For the text-containing cell, return its midpoint in [X, Y] coordinate format. 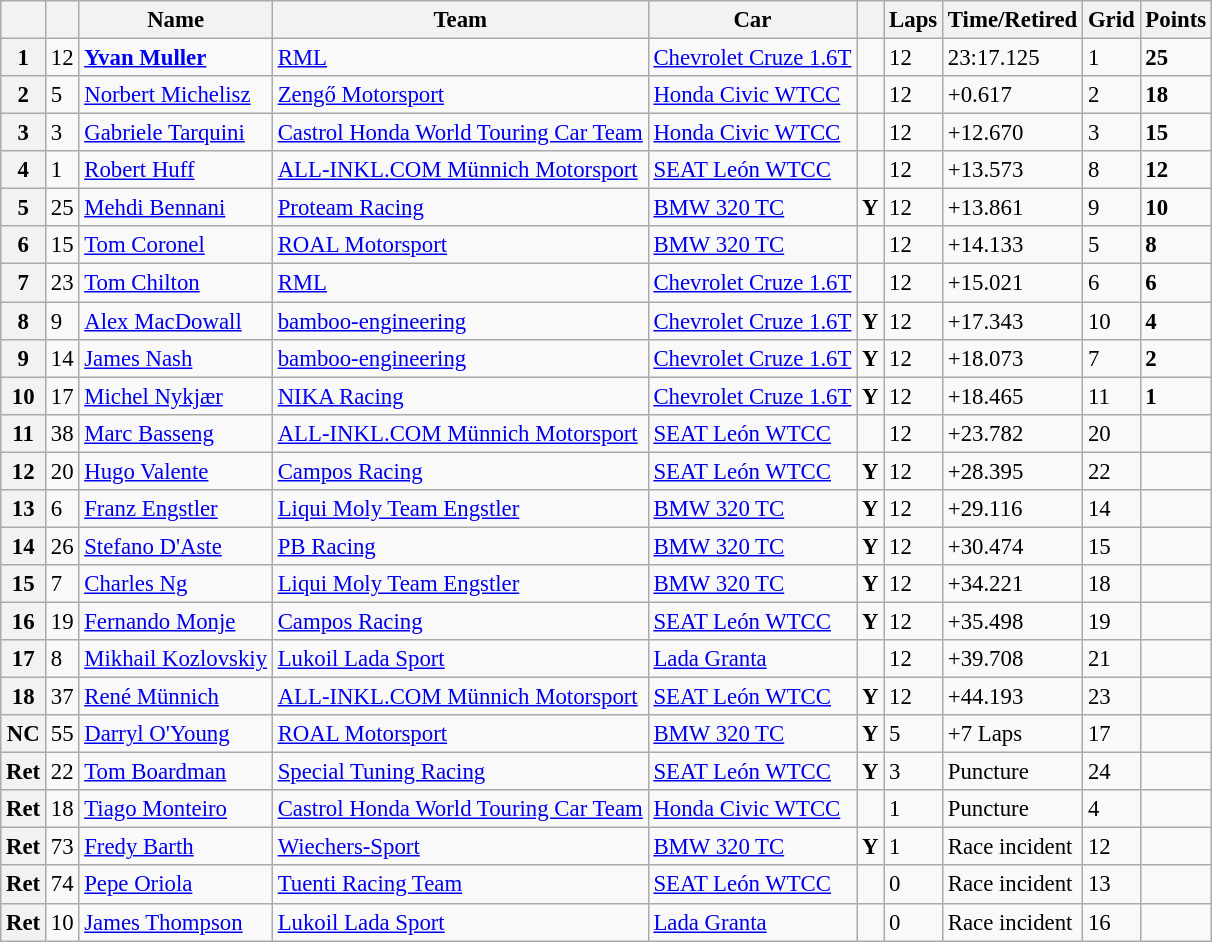
55 [62, 734]
NC [24, 734]
Time/Retired [1012, 20]
James Thompson [176, 922]
Darryl O'Young [176, 734]
Proteam Racing [460, 208]
Norbert Michelisz [176, 95]
Tiago Monteiro [176, 809]
+15.021 [1012, 283]
37 [62, 697]
PB Racing [460, 546]
+30.474 [1012, 546]
Tom Boardman [176, 772]
23:17.125 [1012, 58]
Fredy Barth [176, 847]
26 [62, 546]
Special Tuning Racing [460, 772]
Points [1176, 20]
Franz Engstler [176, 509]
74 [62, 885]
Mehdi Bennani [176, 208]
Name [176, 20]
+28.395 [1012, 471]
+14.133 [1012, 245]
+29.116 [1012, 509]
Laps [914, 20]
+13.861 [1012, 208]
Fernando Monje [176, 621]
+12.670 [1012, 133]
Grid [1112, 20]
Team [460, 20]
+0.617 [1012, 95]
Wiechers-Sport [460, 847]
NIKA Racing [460, 396]
Marc Basseng [176, 433]
73 [62, 847]
Car [752, 20]
James Nash [176, 358]
Tom Coronel [176, 245]
+39.708 [1012, 659]
Charles Ng [176, 584]
24 [1112, 772]
Pepe Oriola [176, 885]
+44.193 [1012, 697]
21 [1112, 659]
Tom Chilton [176, 283]
René Münnich [176, 697]
+13.573 [1012, 170]
Mikhail Kozlovskiy [176, 659]
+18.465 [1012, 396]
38 [62, 433]
Robert Huff [176, 170]
Tuenti Racing Team [460, 885]
Stefano D'Aste [176, 546]
Alex MacDowall [176, 321]
+34.221 [1012, 584]
+17.343 [1012, 321]
+35.498 [1012, 621]
Gabriele Tarquini [176, 133]
Michel Nykjær [176, 396]
+18.073 [1012, 358]
Zengő Motorsport [460, 95]
Yvan Muller [176, 58]
Hugo Valente [176, 471]
+7 Laps [1012, 734]
+23.782 [1012, 433]
